Determine the (X, Y) coordinate at the center of the cell enclosing the given text.  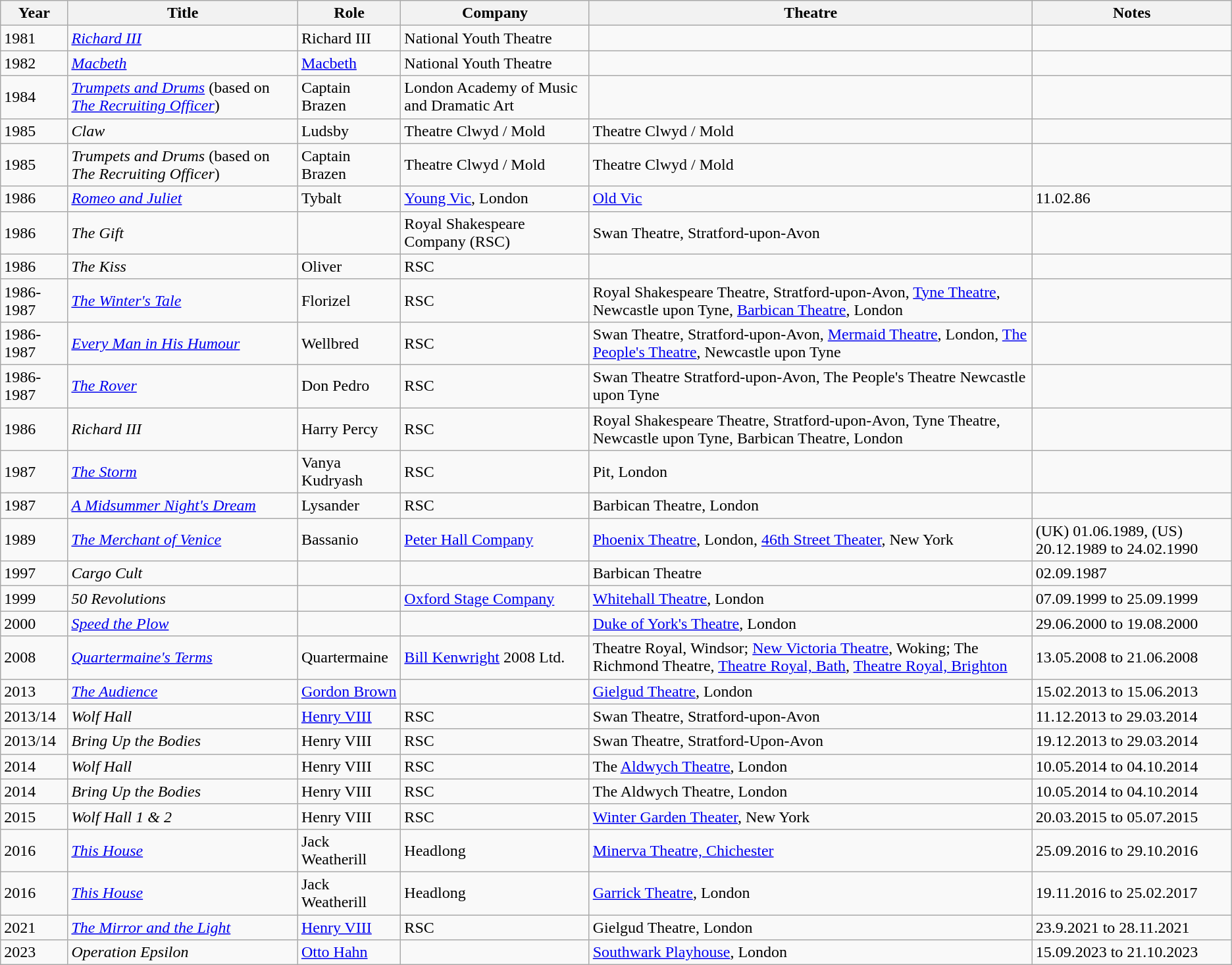
Swan Theatre Stratford-upon-Avon, The People's Theatre Newcastle upon Tyne (811, 385)
20.03.2015 to 05.07.2015 (1132, 816)
02.09.1987 (1132, 574)
Swan Theatre, Stratford-Upon-Avon (811, 741)
Don Pedro (349, 385)
The Gift (183, 233)
50 Revolutions (183, 599)
Speed the Plow (183, 624)
The Audience (183, 691)
Pit, London (811, 472)
13.05.2008 to 21.06.2008 (1132, 658)
The Storm (183, 472)
Operation Epsilon (183, 953)
The Mirror and the Light (183, 927)
15.02.2013 to 15.06.2013 (1132, 691)
London Academy of Music and Dramatic Art (495, 97)
A Midsummer Night's Dream (183, 506)
Florizel (349, 300)
Company (495, 13)
Young Vic, London (495, 199)
2021 (34, 927)
1982 (34, 63)
07.09.1999 to 25.09.1999 (1132, 599)
Duke of York's Theatre, London (811, 624)
Gordon Brown (349, 691)
The Kiss (183, 266)
Theatre (811, 13)
Winter Garden Theater, New York (811, 816)
1989 (34, 539)
Bassanio (349, 539)
Oliver (349, 266)
1997 (34, 574)
Claw (183, 131)
Barbican Theatre (811, 574)
Whitehall Theatre, London (811, 599)
1999 (34, 599)
19.11.2016 to 25.02.2017 (1132, 893)
11.12.2013 to 29.03.2014 (1132, 716)
Oxford Stage Company (495, 599)
Southwark Playhouse, London (811, 953)
Every Man in His Humour (183, 343)
2015 (34, 816)
Garrick Theatre, London (811, 893)
Vanya Kudryash (349, 472)
Royal Shakespeare Company (RSC) (495, 233)
The Winter's Tale (183, 300)
Swan Theatre, Stratford-upon-Avon, Mermaid Theatre, London, The People's Theatre, Newcastle upon Tyne (811, 343)
Quartermaine's Terms (183, 658)
Harry Percy (349, 429)
Notes (1132, 13)
(UK) 01.06.1989, (US) 20.12.1989 to 24.02.1990 (1132, 539)
Cargo Cult (183, 574)
Minerva Theatre, Chichester (811, 850)
Romeo and Juliet (183, 199)
29.06.2000 to 19.08.2000 (1132, 624)
1984 (34, 97)
Ludsby (349, 131)
Tybalt (349, 199)
19.12.2013 to 29.03.2014 (1132, 741)
Year (34, 13)
Quartermaine (349, 658)
2000 (34, 624)
Peter Hall Company (495, 539)
Wolf Hall 1 & 2 (183, 816)
The Merchant of Venice (183, 539)
Old Vic (811, 199)
Barbican Theatre, London (811, 506)
Otto Hahn (349, 953)
Role (349, 13)
Title (183, 13)
25.09.2016 to 29.10.2016 (1132, 850)
Theatre Royal, Windsor; New Victoria Theatre, Woking; The Richmond Theatre, Theatre Royal, Bath, Theatre Royal, Brighton (811, 658)
2013 (34, 691)
The Rover (183, 385)
2023 (34, 953)
11.02.86 (1132, 199)
1981 (34, 38)
23.9.2021 to 28.11.2021 (1132, 927)
Phoenix Theatre, London, 46th Street Theater, New York (811, 539)
15.09.2023 to 21.10.2023 (1132, 953)
Lysander (349, 506)
Wellbred (349, 343)
2008 (34, 658)
Bill Kenwright 2008 Ltd. (495, 658)
